Extract the [X, Y] coordinate from the center of the cell holding the provided text.  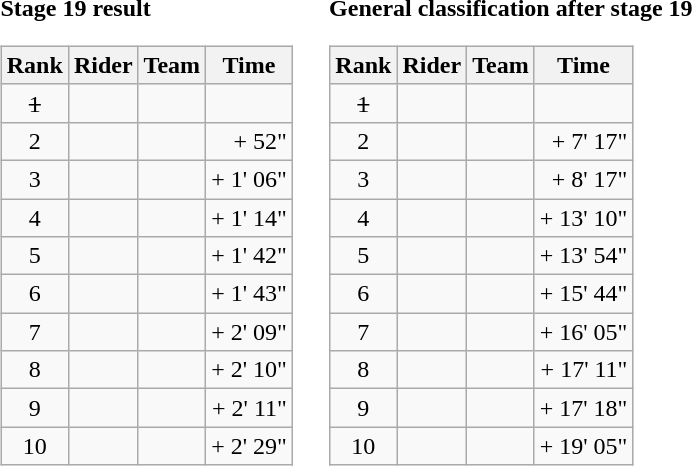
+ 2' 11" [250, 408]
+ 13' 10" [584, 217]
+ 2' 29" [250, 446]
+ 19' 05" [584, 446]
+ 13' 54" [584, 256]
+ 16' 05" [584, 332]
+ 7' 17" [584, 141]
+ 2' 09" [250, 332]
+ 2' 10" [250, 370]
+ 1' 06" [250, 179]
+ 17' 18" [584, 408]
+ 8' 17" [584, 179]
+ 52" [250, 141]
+ 15' 44" [584, 294]
+ 17' 11" [584, 370]
+ 1' 14" [250, 217]
+ 1' 43" [250, 294]
+ 1' 42" [250, 256]
